Return the (X, Y) coordinate for the center point of the cell that contains the specified text.  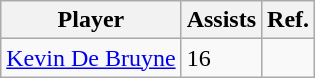
Assists (221, 20)
Ref. (288, 20)
Kevin De Bruyne (91, 58)
16 (221, 58)
Player (91, 20)
